Capture the cell that displays the provided text and extract its [X, Y] central coordinate. 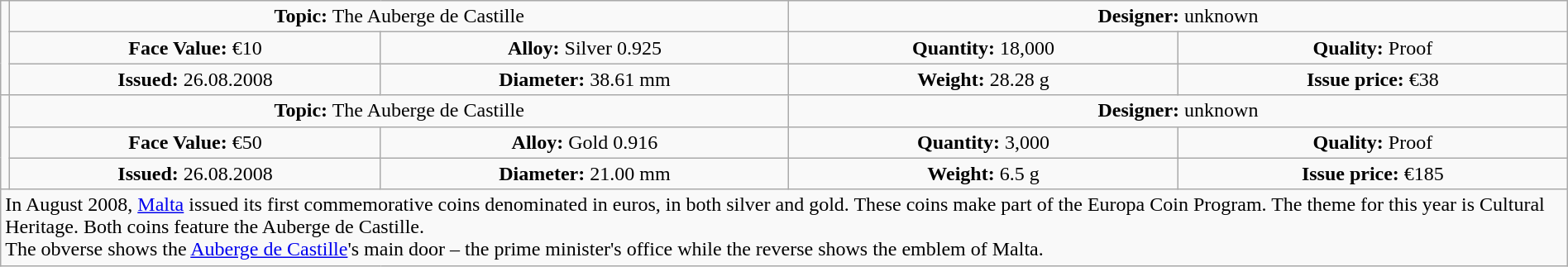
Diameter: 21.00 mm [584, 174]
Quantity: 3,000 [984, 142]
Face Value: €10 [195, 48]
Diameter: 38.61 mm [584, 79]
Weight: 6.5 g [984, 174]
Alloy: Gold 0.916 [584, 142]
Issue price: €185 [1373, 174]
Alloy: Silver 0.925 [584, 48]
Weight: 28.28 g [984, 79]
Issue price: €38 [1373, 79]
Face Value: €50 [195, 142]
Quantity: 18,000 [984, 48]
